Pinpoint the cell where the given text exists, returning its [X, Y] midpoint coordinate. 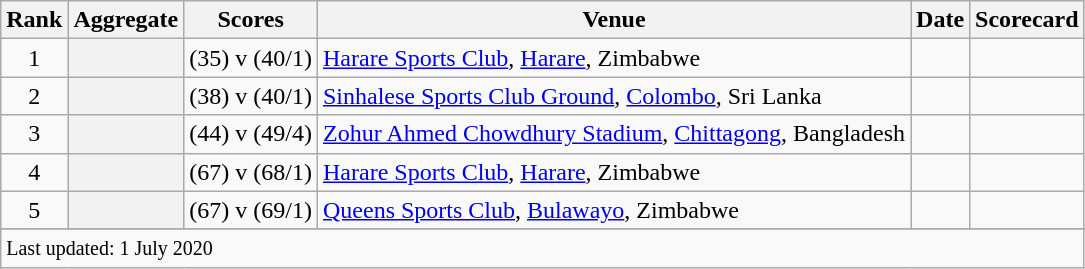
Sinhalese Sports Club Ground, Colombo, Sri Lanka [614, 96]
(38) v (40/1) [251, 96]
Rank [34, 20]
(67) v (69/1) [251, 210]
2 [34, 96]
Zohur Ahmed Chowdhury Stadium, Chittagong, Bangladesh [614, 134]
Aggregate [126, 20]
1 [34, 58]
(35) v (40/1) [251, 58]
Date [940, 20]
3 [34, 134]
Scores [251, 20]
Scorecard [1028, 20]
(67) v (68/1) [251, 172]
Venue [614, 20]
Last updated: 1 July 2020 [542, 248]
Queens Sports Club, Bulawayo, Zimbabwe [614, 210]
5 [34, 210]
4 [34, 172]
(44) v (49/4) [251, 134]
